Return the (x, y) coordinate for the center point of the cell that contains the specified text.  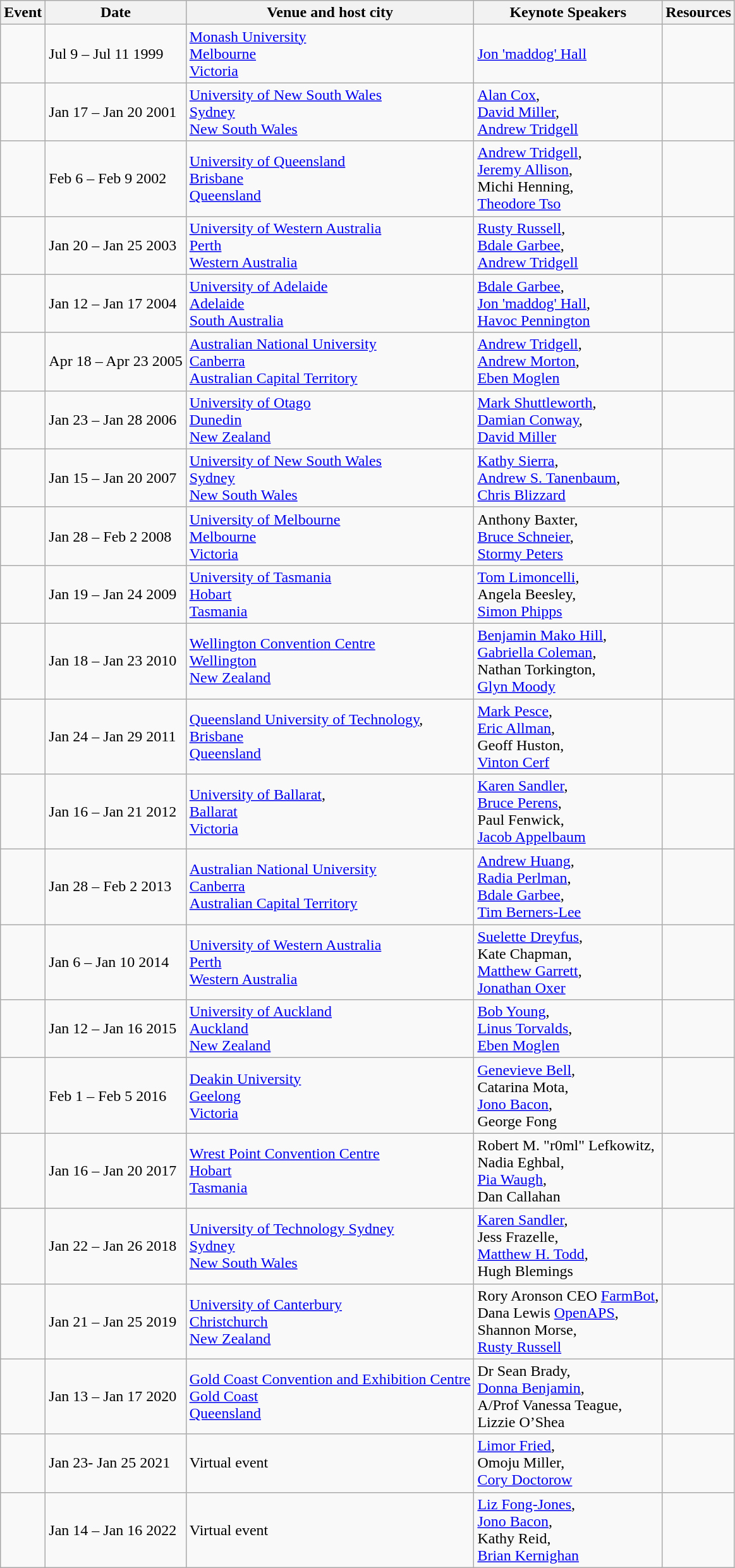
Feb 6 – Feb 9 2002 (116, 178)
Robert M. "r0ml" Lefkowitz,Nadia Eghbal,Pia Waugh,Dan Callahan (568, 1170)
Jan 21 – Jan 25 2019 (116, 1321)
Limor Fried,Omoju Miller,Cory Doctorow (568, 1463)
Anthony Baxter,Bruce Schneier,Stormy Peters (568, 536)
Jan 6 – Jan 10 2014 (116, 962)
University of Tasmania HobartTasmania (330, 594)
Jan 18 – Jan 23 2010 (116, 661)
Jan 16 – Jan 21 2012 (116, 811)
University of Adelaide AdelaideSouth Australia (330, 303)
Jon 'maddog' Hall (568, 54)
University of Canterbury ChristchurchNew Zealand (330, 1321)
Jan 24 – Jan 29 2011 (116, 737)
Karen Sandler,Bruce Perens,Paul Fenwick,Jacob Appelbaum (568, 811)
Jan 23 – Jan 28 2006 (116, 420)
Genevieve Bell,Catarina Mota,Jono Bacon,George Fong (568, 1096)
Andrew Tridgell,Jeremy Allison,Michi Henning,Theodore Tso (568, 178)
Andrew Tridgell,Andrew Morton,Eben Moglen (568, 362)
Gold Coast Convention and Exhibition Centre Gold CoastQueensland (330, 1397)
Jan 13 – Jan 17 2020 (116, 1397)
University of Queensland BrisbaneQueensland (330, 178)
Feb 1 – Feb 5 2016 (116, 1096)
Tom Limoncelli,Angela Beesley,Simon Phipps (568, 594)
Wrest Point Convention Centre HobartTasmania (330, 1170)
Karen Sandler,Jess Frazelle,Matthew H. Todd,Hugh Blemings (568, 1246)
Jan 16 – Jan 20 2017 (116, 1170)
University of Otago DunedinNew Zealand (330, 420)
Wellington Convention Centre WellingtonNew Zealand (330, 661)
Event (23, 13)
Dr Sean Brady,Donna Benjamin,A/Prof Vanessa Teague,Lizzie O’Shea (568, 1397)
Bdale Garbee,Jon 'maddog' Hall,Havoc Pennington (568, 303)
Jan 14 – Jan 16 2022 (116, 1529)
Mark Shuttleworth,Damian Conway,David Miller (568, 420)
Kathy Sierra,Andrew S. Tanenbaum,Chris Blizzard (568, 478)
University of Melbourne MelbourneVictoria (330, 536)
Jan 12 – Jan 16 2015 (116, 1029)
Monash University MelbourneVictoria (330, 54)
Rory Aronson CEO FarmBot,Dana Lewis OpenAPS,Shannon Morse,Rusty Russell (568, 1321)
Mark Pesce,Eric Allman,Geoff Huston,Vinton Cerf (568, 737)
Jul 9 – Jul 11 1999 (116, 54)
Jan 15 – Jan 20 2007 (116, 478)
Venue and host city (330, 13)
Bob Young,Linus Torvalds,Eben Moglen (568, 1029)
Jan 22 – Jan 26 2018 (116, 1246)
Andrew Huang,Radia Perlman,Bdale Garbee,Tim Berners-Lee (568, 887)
Liz Fong-Jones,Jono Bacon,Kathy Reid,Brian Kernighan (568, 1529)
Alan Cox,David Miller,Andrew Tridgell (568, 112)
Suelette Dreyfus,Kate Chapman,Matthew Garrett,Jonathan Oxer (568, 962)
Jan 19 – Jan 24 2009 (116, 594)
Queensland University of Technology, BrisbaneQueensland (330, 737)
Rusty Russell,Bdale Garbee,Andrew Tridgell (568, 245)
Jan 28 – Feb 2 2008 (116, 536)
Jan 28 – Feb 2 2013 (116, 887)
Jan 23- Jan 25 2021 (116, 1463)
Resources (699, 13)
Keynote Speakers (568, 13)
University of Auckland AucklandNew Zealand (330, 1029)
University of Ballarat, BallaratVictoria (330, 811)
Benjamin Mako Hill,Gabriella Coleman,Nathan Torkington,Glyn Moody (568, 661)
Jan 17 – Jan 20 2001 (116, 112)
Date (116, 13)
Deakin University GeelongVictoria (330, 1096)
Jan 12 – Jan 17 2004 (116, 303)
Apr 18 – Apr 23 2005 (116, 362)
Jan 20 – Jan 25 2003 (116, 245)
University of Technology Sydney SydneyNew South Wales (330, 1246)
